Extract the (X, Y) coordinate from the center of the cell holding the provided text.  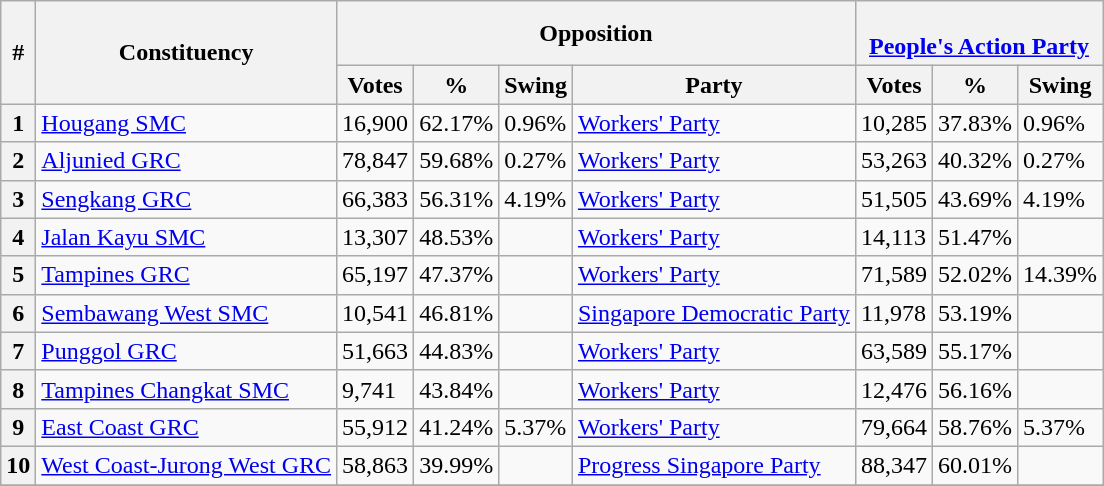
88,347 (894, 465)
Opposition (596, 34)
East Coast GRC (186, 427)
Hougang SMC (186, 123)
Constituency (186, 52)
11,978 (894, 313)
53.19% (974, 313)
9,741 (376, 389)
16,900 (376, 123)
1 (18, 123)
51,663 (376, 351)
47.37% (456, 275)
# (18, 52)
Tampines GRC (186, 275)
79,664 (894, 427)
Punggol GRC (186, 351)
65,197 (376, 275)
14,113 (894, 237)
43.84% (456, 389)
40.32% (974, 161)
Tampines Changkat SMC (186, 389)
Sembawang West SMC (186, 313)
10,541 (376, 313)
12,476 (894, 389)
46.81% (456, 313)
62.17% (456, 123)
78,847 (376, 161)
Party (714, 85)
Sengkang GRC (186, 199)
41.24% (456, 427)
Progress Singapore Party (714, 465)
58.76% (974, 427)
56.16% (974, 389)
58,863 (376, 465)
Singapore Democratic Party (714, 313)
5 (18, 275)
53,263 (894, 161)
4 (18, 237)
44.83% (456, 351)
71,589 (894, 275)
66,383 (376, 199)
59.68% (456, 161)
3 (18, 199)
2 (18, 161)
Aljunied GRC (186, 161)
7 (18, 351)
51.47% (974, 237)
Jalan Kayu SMC (186, 237)
10 (18, 465)
56.31% (456, 199)
55.17% (974, 351)
37.83% (974, 123)
63,589 (894, 351)
39.99% (456, 465)
48.53% (456, 237)
9 (18, 427)
51,505 (894, 199)
10,285 (894, 123)
55,912 (376, 427)
8 (18, 389)
52.02% (974, 275)
6 (18, 313)
West Coast-Jurong West GRC (186, 465)
43.69% (974, 199)
14.39% (1060, 275)
People's Action Party (978, 34)
60.01% (974, 465)
13,307 (376, 237)
